Provide the (x, y) coordinate of the cell's center where the given text is located.  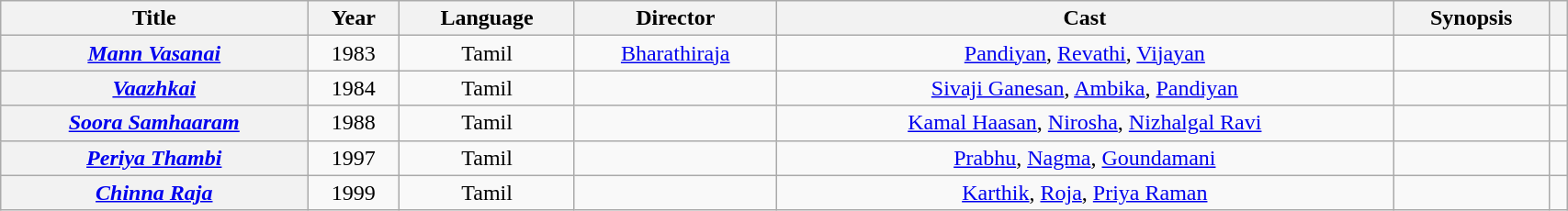
Director (675, 18)
Vaazhkai (154, 88)
1988 (354, 123)
Karthik, Roja, Priya Raman (1085, 193)
Soora Samhaaram (154, 123)
1983 (354, 53)
Chinna Raja (154, 193)
Year (354, 18)
Pandiyan, Revathi, Vijayan (1085, 53)
Cast (1085, 18)
Language (487, 18)
1997 (354, 158)
1984 (354, 88)
Bharathiraja (675, 53)
Prabhu, Nagma, Goundamani (1085, 158)
Sivaji Ganesan, Ambika, Pandiyan (1085, 88)
Synopsis (1472, 18)
Kamal Haasan, Nirosha, Nizhalgal Ravi (1085, 123)
Mann Vasanai (154, 53)
Periya Thambi (154, 158)
Title (154, 18)
1999 (354, 193)
